Locate the cell with the specified text and output its [X, Y] center coordinate. 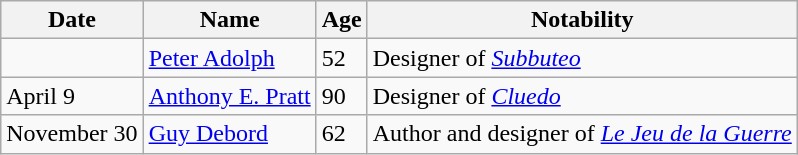
Anthony E. Pratt [230, 96]
Notability [582, 20]
Age [342, 20]
Date [72, 20]
62 [342, 134]
Designer of Subbuteo [582, 58]
November 30 [72, 134]
Name [230, 20]
52 [342, 58]
Designer of Cluedo [582, 96]
April 9 [72, 96]
Guy Debord [230, 134]
Peter Adolph [230, 58]
90 [342, 96]
Author and designer of Le Jeu de la Guerre [582, 134]
